For the text-containing cell, return its midpoint in (X, Y) coordinate format. 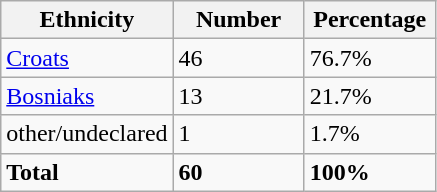
Percentage (370, 20)
Bosniaks (87, 96)
other/undeclared (87, 134)
Number (238, 20)
Total (87, 172)
46 (238, 58)
1.7% (370, 134)
1 (238, 134)
Ethnicity (87, 20)
13 (238, 96)
100% (370, 172)
Croats (87, 58)
76.7% (370, 58)
60 (238, 172)
21.7% (370, 96)
